For the text-containing cell, return its midpoint in (x, y) coordinate format. 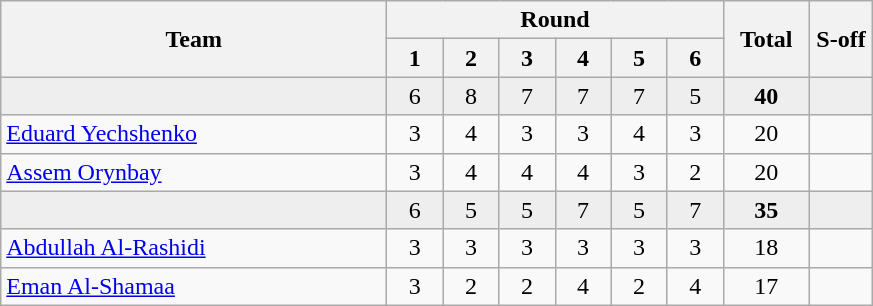
Total (766, 39)
Abdullah Al-Rashidi (194, 248)
17 (766, 286)
18 (766, 248)
Team (194, 39)
Round (555, 20)
S-off (841, 39)
Assem Orynbay (194, 172)
8 (471, 96)
35 (766, 210)
1 (415, 58)
40 (766, 96)
Eduard Yechshenko (194, 134)
Eman Al-Shamaa (194, 286)
